For the text-containing cell, return its midpoint in (X, Y) coordinate format. 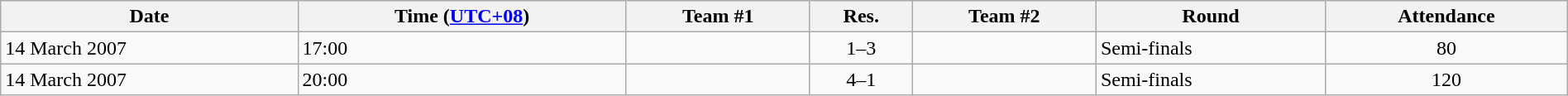
120 (1447, 79)
Attendance (1447, 17)
Team #2 (1004, 17)
Date (149, 17)
Res. (861, 17)
4–1 (861, 79)
1–3 (861, 48)
Round (1211, 17)
Time (UTC+08) (461, 17)
17:00 (461, 48)
20:00 (461, 79)
Team #1 (718, 17)
80 (1447, 48)
